Search for the cell housing the specified text and yield its [x, y] center coordinate. 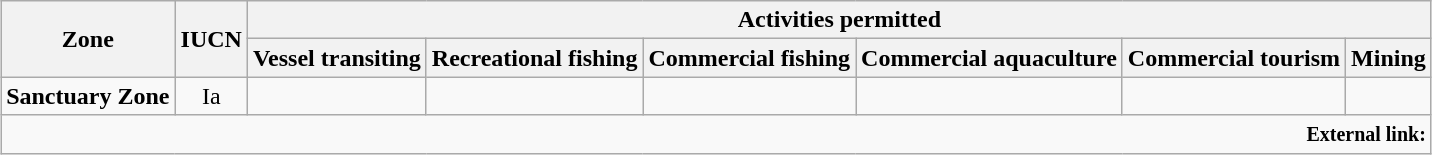
Recreational fishing [534, 58]
Commercial aquaculture [990, 58]
Activities permitted [839, 20]
Commercial fishing [750, 58]
Sanctuary Zone [88, 96]
Ia [211, 96]
Vessel transiting [336, 58]
Commercial tourism [1234, 58]
Mining [1389, 58]
IUCN [211, 39]
Zone [88, 39]
External link: [716, 134]
